From the cell containing the given text, extract its center point as (X, Y) coordinate. 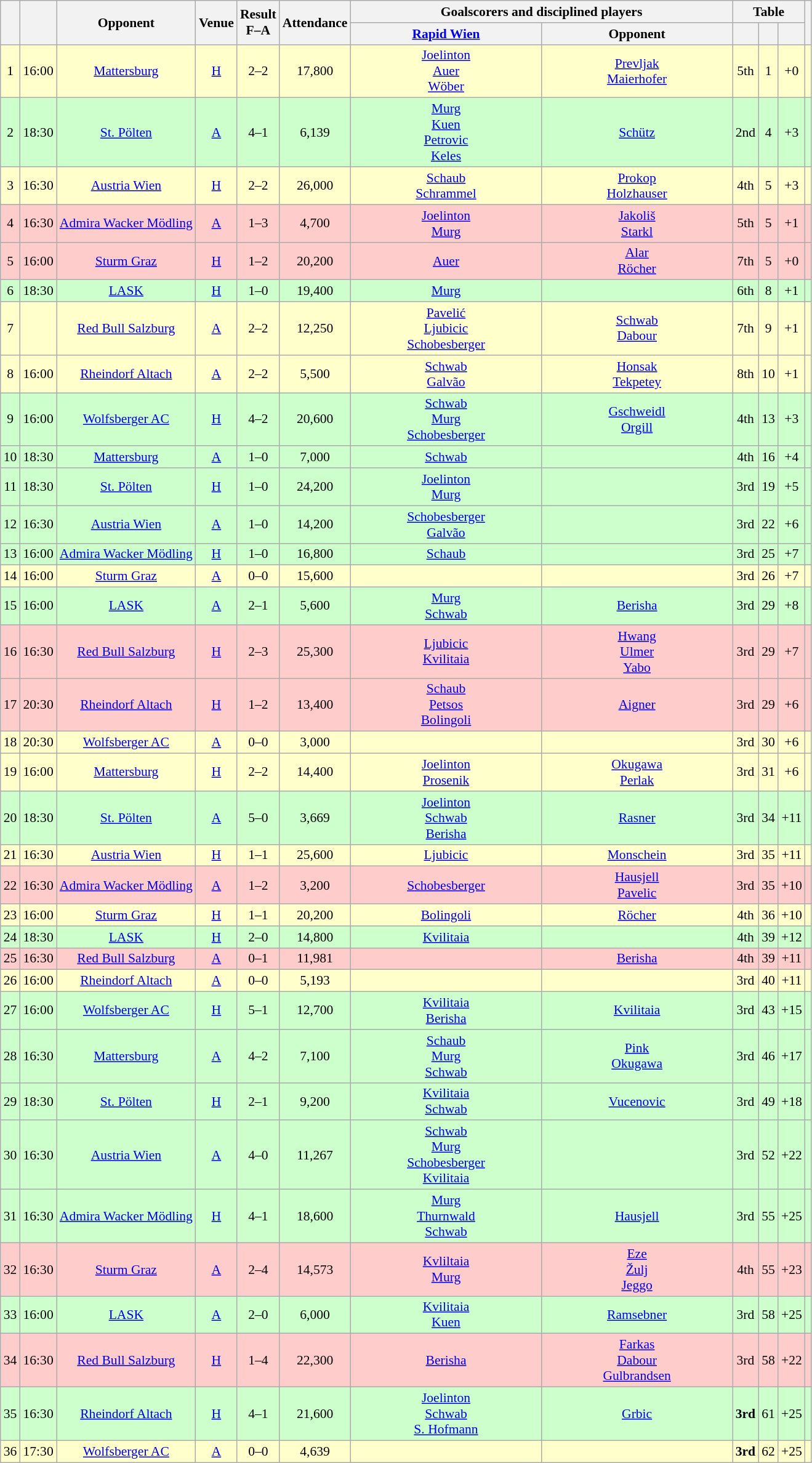
14,200 (315, 525)
3,669 (315, 818)
17,800 (315, 71)
Ramsebner (637, 1315)
12,700 (315, 1011)
ResultF–A (259, 22)
Joelinton Schwab S. Hofmann (446, 1414)
Schaub Murg Schwab (446, 1057)
17:30 (38, 1451)
32 (10, 1270)
9,200 (315, 1101)
+15 (792, 1011)
4–0 (259, 1155)
Eze Žulj Jeggo (637, 1270)
+4 (792, 457)
Grbic (637, 1414)
49 (768, 1101)
1–4 (259, 1361)
5–0 (259, 818)
23 (10, 915)
Bolingoli (446, 915)
Röcher (637, 915)
24 (10, 937)
46 (768, 1057)
62 (768, 1451)
Murg Schwab (446, 606)
Jakoliš Starkl (637, 223)
5,500 (315, 374)
4,700 (315, 223)
Kvilitaia Berisha (446, 1011)
6,139 (315, 132)
Murg Thurnwald Schwab (446, 1217)
Kvilitaia Kuen (446, 1315)
14 (10, 576)
Hwang Ulmer Yabo (637, 651)
Goalscorers and disciplined players (541, 12)
43 (768, 1011)
8th (746, 374)
2 (10, 132)
3 (10, 186)
26,000 (315, 186)
6 (10, 291)
Murg Kuen Petrovic Keles (446, 132)
12 (10, 525)
Schobesberger (446, 885)
Joelinton Auer Wöber (446, 71)
Schwab (446, 457)
Murg (446, 291)
61 (768, 1414)
14,800 (315, 937)
0–1 (259, 959)
Ljubicic (446, 855)
21 (10, 855)
Hausjell (637, 1217)
+18 (792, 1101)
Schaub Petsos Bolingoli (446, 704)
6,000 (315, 1315)
4,639 (315, 1451)
25,300 (315, 651)
6th (746, 291)
12,250 (315, 329)
2nd (746, 132)
Alar Röcher (637, 261)
11 (10, 486)
Table (769, 12)
25,600 (315, 855)
+23 (792, 1270)
3,200 (315, 885)
5,600 (315, 606)
Kvliltaia Murg (446, 1270)
2–4 (259, 1270)
27 (10, 1011)
3,000 (315, 743)
Gschweidl Orgill (637, 420)
22,300 (315, 1361)
+5 (792, 486)
20,600 (315, 420)
Schwab Murg Schobesberger Kvilitaia (446, 1155)
Vucenovic (637, 1101)
13,400 (315, 704)
Schwab Dabour (637, 329)
15 (10, 606)
Hausjell Pavelic (637, 885)
Pavelić Ljubicic Schobesberger (446, 329)
2–3 (259, 651)
5–1 (259, 1011)
Auer (446, 261)
14,400 (315, 772)
Venue (217, 22)
Aigner (637, 704)
Okugawa Perlak (637, 772)
Farkas Dabour Gulbrandsen (637, 1361)
Rapid Wien (446, 34)
33 (10, 1315)
Schaub (446, 554)
11,981 (315, 959)
+12 (792, 937)
Pink Okugawa (637, 1057)
Schwab Murg Schobesberger (446, 420)
Rasner (637, 818)
Prevljak Maierhofer (637, 71)
14,573 (315, 1270)
Ljubicic Kvilitaia (446, 651)
7,000 (315, 457)
5,193 (315, 981)
Joelinton Schwab Berisha (446, 818)
18 (10, 743)
Prokop Holzhauser (637, 186)
7,100 (315, 1057)
40 (768, 981)
24,200 (315, 486)
11,267 (315, 1155)
Monschein (637, 855)
16,800 (315, 554)
Schaub Schrammel (446, 186)
1–3 (259, 223)
Schütz (637, 132)
19,400 (315, 291)
15,600 (315, 576)
Honsak Tekpetey (637, 374)
Schwab Galvão (446, 374)
17 (10, 704)
+8 (792, 606)
28 (10, 1057)
+17 (792, 1057)
7 (10, 329)
Schobesberger Galvão (446, 525)
20 (10, 818)
52 (768, 1155)
21,600 (315, 1414)
Joelinton Prosenik (446, 772)
Kvilitaia Schwab (446, 1101)
Attendance (315, 22)
18,600 (315, 1217)
